Find where the given text appears and provide that cell's center as (x, y) coordinate. 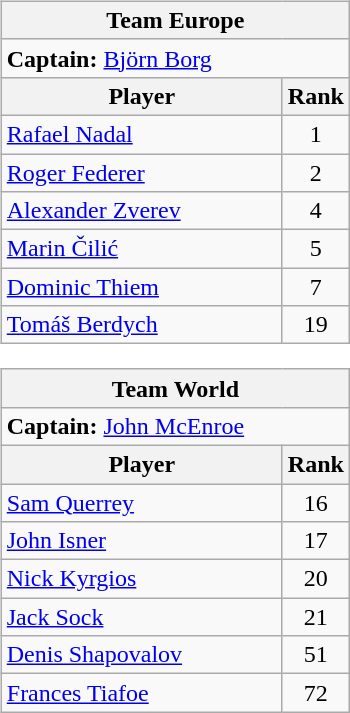
4 (316, 211)
72 (316, 693)
Captain: John McEnroe (175, 426)
1 (316, 134)
Jack Sock (142, 617)
21 (316, 617)
Rafael Nadal (142, 134)
John Isner (142, 541)
Nick Kyrgios (142, 579)
Roger Federer (142, 173)
5 (316, 249)
Captain: Björn Borg (175, 58)
51 (316, 655)
7 (316, 287)
Team World (175, 388)
19 (316, 325)
Frances Tiafoe (142, 693)
17 (316, 541)
Denis Shapovalov (142, 655)
2 (316, 173)
16 (316, 503)
Alexander Zverev (142, 211)
Dominic Thiem (142, 287)
Tomáš Berdych (142, 325)
Sam Querrey (142, 503)
20 (316, 579)
Marin Čilić (142, 249)
Team Europe (175, 20)
